Pinpoint the cell where the given text exists, returning its (x, y) midpoint coordinate. 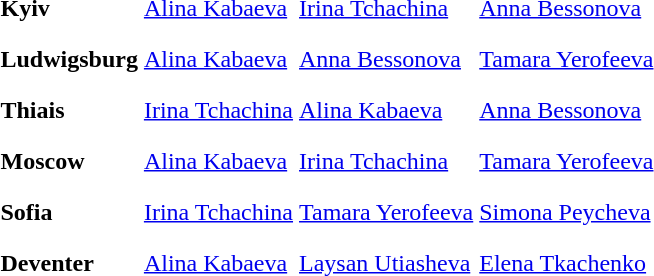
Anna Bessonova (386, 59)
Tamara Yerofeeva (386, 212)
